Return [x, y] of the center of cell containing provided text 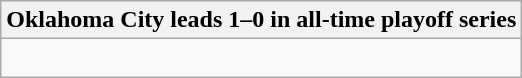
Oklahoma City leads 1–0 in all-time playoff series [262, 20]
